Return [X, Y] of the center of cell containing provided text 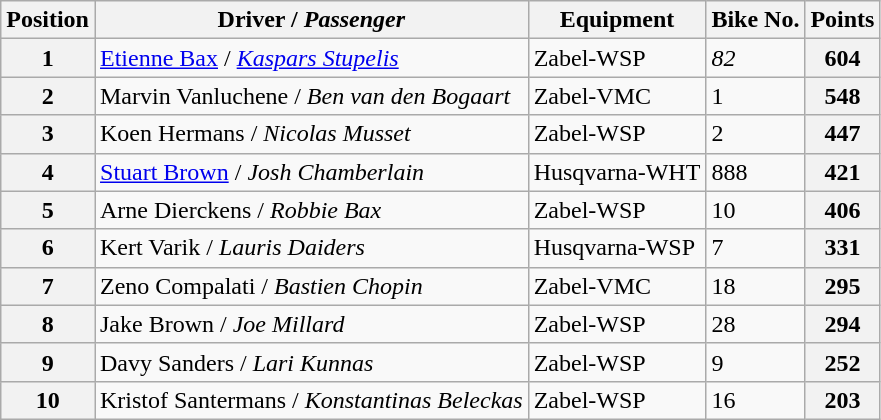
Marvin Vanluchene / Ben van den Bogaart [311, 96]
16 [756, 400]
4 [48, 172]
Jake Brown / Joe Millard [311, 324]
Davy Sanders / Lari Kunnas [311, 362]
447 [842, 134]
8 [48, 324]
421 [842, 172]
Arne Dierckens / Robbie Bax [311, 210]
331 [842, 248]
Points [842, 20]
Etienne Bax / Kaspars Stupelis [311, 58]
28 [756, 324]
5 [48, 210]
Zeno Compalati / Bastien Chopin [311, 286]
203 [842, 400]
252 [842, 362]
Stuart Brown / Josh Chamberlain [311, 172]
604 [842, 58]
Husqvarna-WHT [617, 172]
18 [756, 286]
Driver / Passenger [311, 20]
82 [756, 58]
Position [48, 20]
Equipment [617, 20]
548 [842, 96]
406 [842, 210]
6 [48, 248]
295 [842, 286]
Bike No. [756, 20]
Kristof Santermans / Konstantinas Beleckas [311, 400]
3 [48, 134]
294 [842, 324]
888 [756, 172]
Husqvarna-WSP [617, 248]
Koen Hermans / Nicolas Musset [311, 134]
Kert Varik / Lauris Daiders [311, 248]
